Capture the cell that displays the provided text and extract its [x, y] central coordinate. 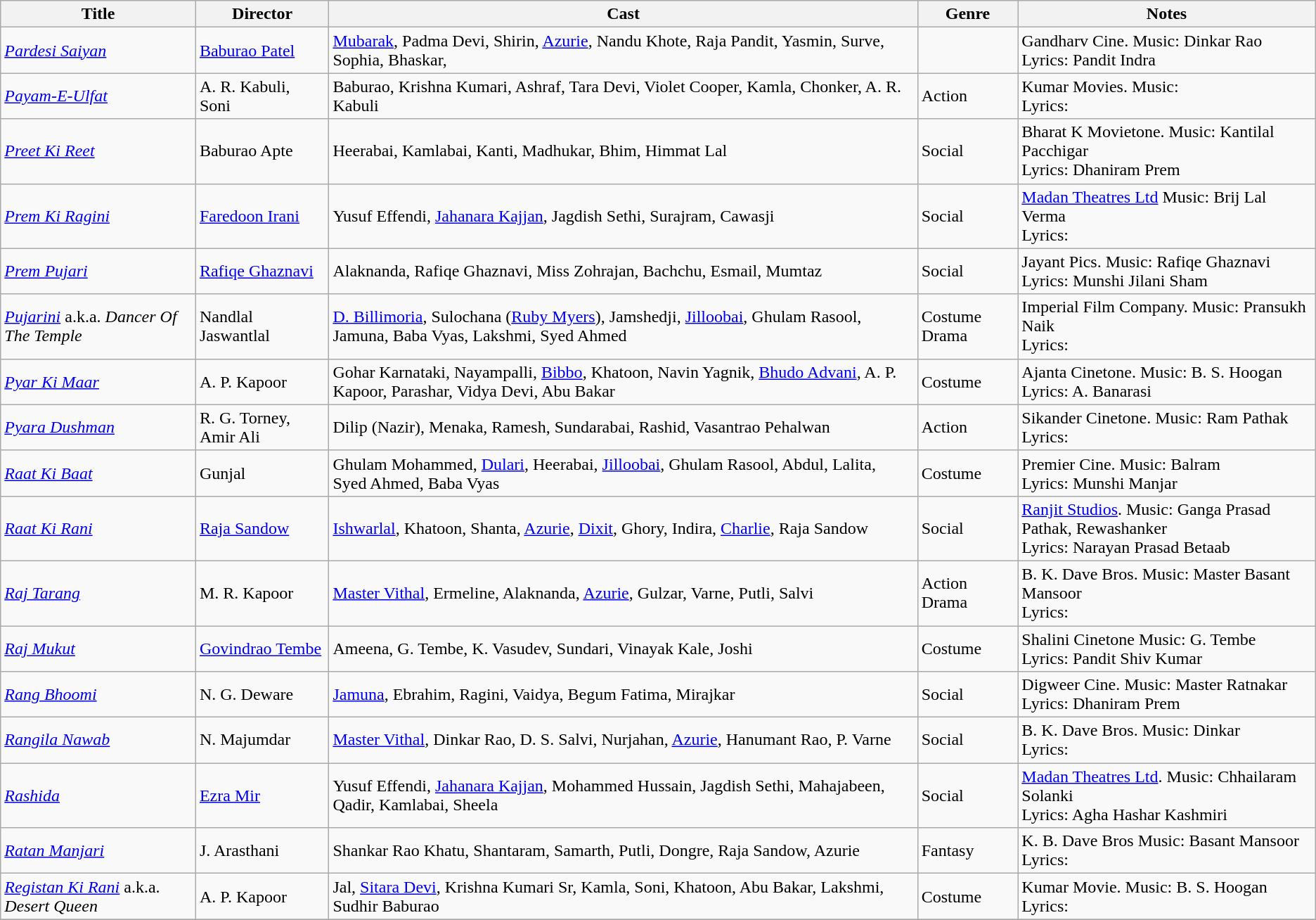
Madan Theatres Ltd Music: Brij Lal VermaLyrics: [1167, 216]
Pyar Ki Maar [98, 381]
Registan Ki Rani a.k.a. Desert Queen [98, 896]
Premier Cine. Music: BalramLyrics: Munshi Manjar [1167, 473]
Raj Mukut [98, 649]
Raat Ki Baat [98, 473]
Ratan Manjari [98, 851]
Fantasy [967, 851]
Notes [1167, 14]
Ishwarlal, Khatoon, Shanta, Azurie, Dixit, Ghory, Indira, Charlie, Raja Sandow [623, 528]
Raat Ki Rani [98, 528]
Master Vithal, Ermeline, Alaknanda, Azurie, Gulzar, Varne, Putli, Salvi [623, 593]
Prem Pujari [98, 271]
Jamuna, Ebrahim, Ragini, Vaidya, Begum Fatima, Mirajkar [623, 695]
N. Majumdar [262, 740]
Master Vithal, Dinkar Rao, D. S. Salvi, Nurjahan, Azurie, Hanumant Rao, P. Varne [623, 740]
Baburao, Krishna Kumari, Ashraf, Tara Devi, Violet Cooper, Kamla, Chonker, A. R. Kabuli [623, 96]
Baburao Apte [262, 151]
B. K. Dave Bros. Music: Master Basant MansoorLyrics: [1167, 593]
N. G. Deware [262, 695]
Imperial Film Company. Music: Pransukh NaikLyrics: [1167, 326]
Heerabai, Kamlabai, Kanti, Madhukar, Bhim, Himmat Lal [623, 151]
Raj Tarang [98, 593]
Jal, Sitara Devi, Krishna Kumari Sr, Kamla, Soni, Khatoon, Abu Bakar, Lakshmi, Sudhir Baburao [623, 896]
Ajanta Cinetone. Music: B. S. HooganLyrics: A. Banarasi [1167, 381]
Nandlal Jaswantlal [262, 326]
Action Drama [967, 593]
B. K. Dave Bros. Music: DinkarLyrics: [1167, 740]
D. Billimoria, Sulochana (Ruby Myers), Jamshedji, Jilloobai, Ghulam Rasool, Jamuna, Baba Vyas, Lakshmi, Syed Ahmed [623, 326]
K. B. Dave Bros Music: Basant MansoorLyrics: [1167, 851]
M. R. Kapoor [262, 593]
Mubarak, Padma Devi, Shirin, Azurie, Nandu Khote, Raja Pandit, Yasmin, Surve, Sophia, Bhaskar, [623, 51]
Govindrao Tembe [262, 649]
Pardesi Saiyan [98, 51]
Madan Theatres Ltd. Music: Chhailaram SolankiLyrics: Agha Hashar Kashmiri [1167, 796]
A. R. Kabuli, Soni [262, 96]
Digweer Cine. Music: Master RatnakarLyrics: Dhaniram Prem [1167, 695]
R. G. Torney, Amir Ali [262, 428]
Raja Sandow [262, 528]
Ghulam Mohammed, Dulari, Heerabai, Jilloobai, Ghulam Rasool, Abdul, Lalita, Syed Ahmed, Baba Vyas [623, 473]
Baburao Patel [262, 51]
Cast [623, 14]
Rangila Nawab [98, 740]
Costume Drama [967, 326]
Gohar Karnataki, Nayampalli, Bibbo, Khatoon, Navin Yagnik, Bhudo Advani, A. P. Kapoor, Parashar, Vidya Devi, Abu Bakar [623, 381]
Jayant Pics. Music: Rafiqe GhaznaviLyrics: Munshi Jilani Sham [1167, 271]
Pyara Dushman [98, 428]
Director [262, 14]
Faredoon Irani [262, 216]
J. Arasthani [262, 851]
Prem Ki Ragini [98, 216]
Ranjit Studios. Music: Ganga Prasad Pathak, Rewashanker Lyrics: Narayan Prasad Betaab [1167, 528]
Sikander Cinetone. Music: Ram PathakLyrics: [1167, 428]
Pujarini a.k.a. Dancer Of The Temple [98, 326]
Gunjal [262, 473]
Yusuf Effendi, Jahanara Kajjan, Mohammed Hussain, Jagdish Sethi, Mahajabeen, Qadir, Kamlabai, Sheela [623, 796]
Genre [967, 14]
Gandharv Cine. Music: Dinkar RaoLyrics: Pandit Indra [1167, 51]
Dilip (Nazir), Menaka, Ramesh, Sundarabai, Rashid, Vasantrao Pehalwan [623, 428]
Payam-E-Ulfat [98, 96]
Preet Ki Reet [98, 151]
Rafiqe Ghaznavi [262, 271]
Rang Bhoomi [98, 695]
Kumar Movies. Music: Lyrics: [1167, 96]
Title [98, 14]
Alaknanda, Rafiqe Ghaznavi, Miss Zohrajan, Bachchu, Esmail, Mumtaz [623, 271]
Rashida [98, 796]
Shalini Cinetone Music: G. TembeLyrics: Pandit Shiv Kumar [1167, 649]
Yusuf Effendi, Jahanara Kajjan, Jagdish Sethi, Surajram, Cawasji [623, 216]
Shankar Rao Khatu, Shantaram, Samarth, Putli, Dongre, Raja Sandow, Azurie [623, 851]
Ameena, G. Tembe, K. Vasudev, Sundari, Vinayak Kale, Joshi [623, 649]
Ezra Mir [262, 796]
Kumar Movie. Music: B. S. HooganLyrics: [1167, 896]
Bharat K Movietone. Music: Kantilal PacchigarLyrics: Dhaniram Prem [1167, 151]
